Detect which cell encompasses the target text, then output its (x, y) center coordinate. 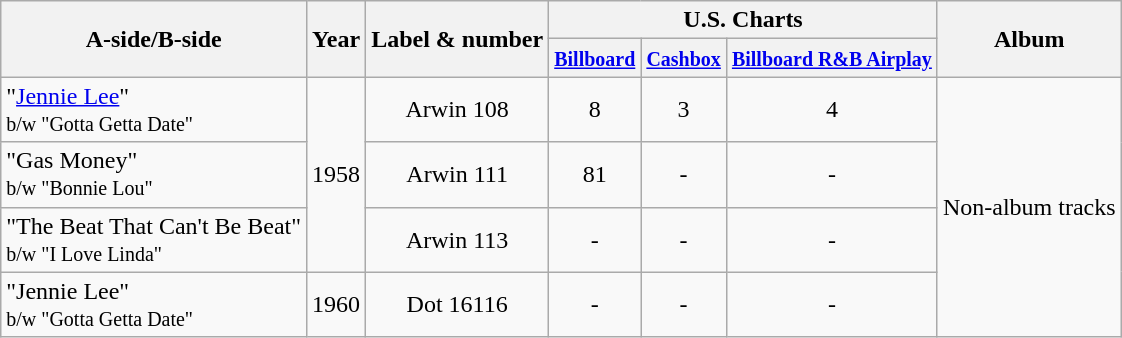
81 (595, 174)
1958 (336, 174)
Album (1029, 39)
Non-album tracks (1029, 207)
Cashbox (684, 58)
A-side/B-side (154, 39)
3 (684, 110)
"The Beat That Can't Be Beat"b/w "I Love Linda" (154, 240)
8 (595, 110)
Billboard R&B Airplay (832, 58)
1960 (336, 304)
4 (832, 110)
Arwin 113 (458, 240)
U.S. Charts (744, 20)
Label & number (458, 39)
Arwin 111 (458, 174)
Billboard (595, 58)
Dot 16116 (458, 304)
"Gas Money"b/w "Bonnie Lou" (154, 174)
Arwin 108 (458, 110)
Year (336, 39)
